Search for the cell housing the specified text and yield its [X, Y] center coordinate. 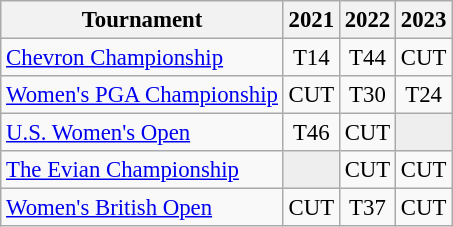
T44 [367, 58]
T14 [311, 58]
Tournament [142, 20]
2022 [367, 20]
Women's British Open [142, 208]
T24 [424, 95]
Women's PGA Championship [142, 95]
T30 [367, 95]
Chevron Championship [142, 58]
The Evian Championship [142, 170]
T37 [367, 208]
U.S. Women's Open [142, 133]
2023 [424, 20]
T46 [311, 133]
2021 [311, 20]
